Find where the given text appears and provide that cell's center as (x, y) coordinate. 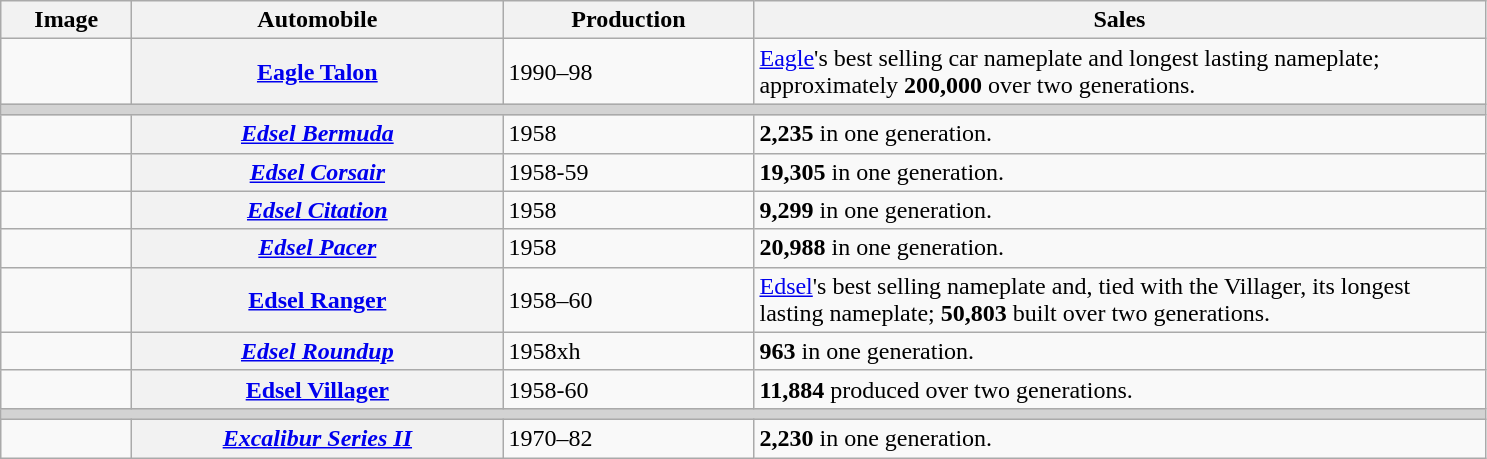
19,305 in one generation. (1120, 172)
963 in one generation. (1120, 351)
2,235 in one generation. (1120, 134)
20,988 in one generation. (1120, 248)
11,884 produced over two generations. (1120, 389)
Image (66, 20)
Production (628, 20)
Edsel Pacer (318, 248)
1958xh (628, 351)
Edsel Villager (318, 389)
9,299 in one generation. (1120, 210)
Sales (1120, 20)
Eagle's best selling car nameplate and longest lasting nameplate; approximately 200,000 over two generations. (1120, 72)
Excalibur Series II (318, 438)
1958-59 (628, 172)
Edsel Roundup (318, 351)
2,230 in one generation. (1120, 438)
Edsel's best selling nameplate and, tied with the Villager, its longest lasting nameplate; 50,803 built over two generations. (1120, 300)
1958-60 (628, 389)
Automobile (318, 20)
1958–60 (628, 300)
1990–98 (628, 72)
Edsel Corsair (318, 172)
Edsel Bermuda (318, 134)
Eagle Talon (318, 72)
1970–82 (628, 438)
Edsel Ranger (318, 300)
Edsel Citation (318, 210)
